Return (X, Y) of the center of cell containing provided text 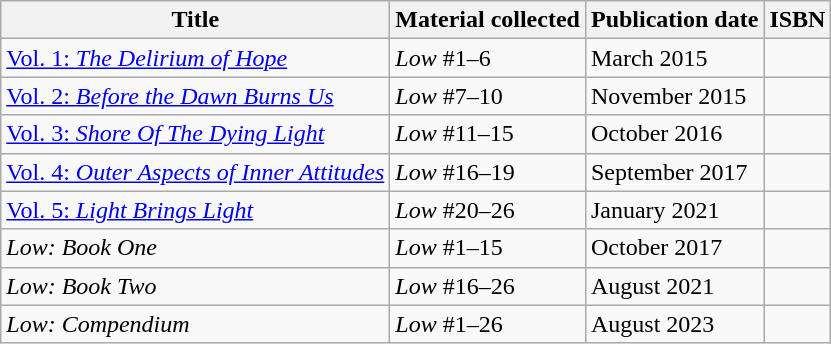
Low: Compendium (196, 324)
November 2015 (674, 96)
Low: Book Two (196, 286)
October 2017 (674, 248)
Title (196, 20)
Vol. 4: Outer Aspects of Inner Attitudes (196, 172)
September 2017 (674, 172)
Vol. 5: Light Brings Light (196, 210)
Vol. 1: The Delirium of Hope (196, 58)
March 2015 (674, 58)
ISBN (798, 20)
Low #1–6 (488, 58)
October 2016 (674, 134)
August 2021 (674, 286)
Low #1–26 (488, 324)
Publication date (674, 20)
Vol. 3: Shore Of The Dying Light (196, 134)
Material collected (488, 20)
Low #16–26 (488, 286)
Low #20–26 (488, 210)
Low #7–10 (488, 96)
August 2023 (674, 324)
Low #16–19 (488, 172)
Low #11–15 (488, 134)
Vol. 2: Before the Dawn Burns Us (196, 96)
January 2021 (674, 210)
Low #1–15 (488, 248)
Low: Book One (196, 248)
